Search for the cell housing the specified text and yield its [x, y] center coordinate. 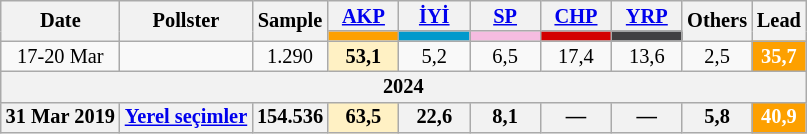
Date [60, 20]
35,7 [779, 56]
SP [506, 16]
Yerel seçimler [186, 118]
6,5 [506, 56]
Lead [779, 20]
YRP [646, 16]
53,1 [364, 56]
Pollster [186, 20]
8,1 [506, 118]
Sample [290, 20]
31 Mar 2019 [60, 118]
154.536 [290, 118]
17,4 [576, 56]
22,6 [434, 118]
5,8 [717, 118]
İYİ [434, 16]
1.290 [290, 56]
2,5 [717, 56]
2024 [404, 86]
63,5 [364, 118]
13,6 [646, 56]
40,9 [779, 118]
Others [717, 20]
AKP [364, 16]
17-20 Mar [60, 56]
5,2 [434, 56]
CHP [576, 16]
